Capture the cell that displays the provided text and extract its [X, Y] central coordinate. 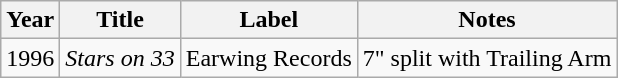
Year [30, 20]
1996 [30, 58]
Title [120, 20]
Stars on 33 [120, 58]
Label [268, 20]
Notes [487, 20]
7" split with Trailing Arm [487, 58]
Earwing Records [268, 58]
